Extract the [x, y] coordinate from the center of the cell holding the provided text.  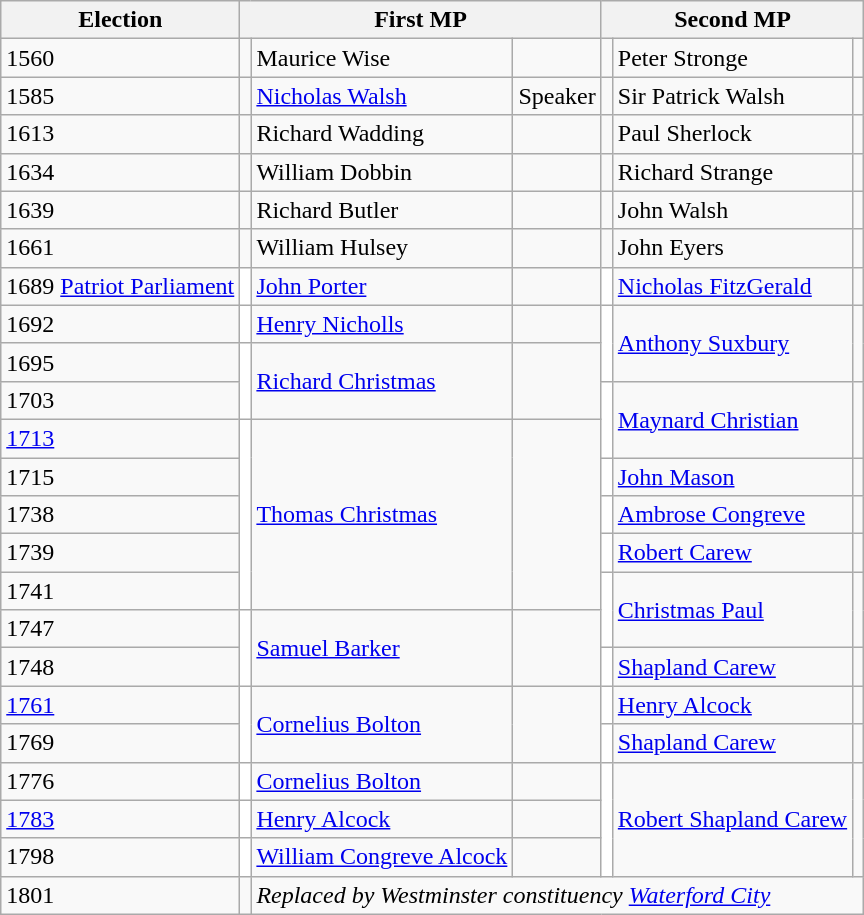
Thomas Christmas [382, 514]
Paul Sherlock [732, 134]
Henry Nicholls [382, 324]
Maurice Wise [382, 58]
Replaced by Westminster constituency Waterford City [558, 895]
1769 [120, 743]
First MP [420, 20]
Second MP [732, 20]
William Congreve Alcock [382, 857]
1783 [120, 819]
1634 [120, 172]
Robert Carew [732, 553]
Speaker [557, 96]
Anthony Suxbury [732, 343]
John Eyers [732, 248]
Maynard Christian [732, 419]
Sir Patrick Walsh [732, 96]
1661 [120, 248]
1747 [120, 629]
1585 [120, 96]
John Mason [732, 477]
John Walsh [732, 210]
1741 [120, 591]
Richard Butler [382, 210]
1739 [120, 553]
Peter Stronge [732, 58]
1801 [120, 895]
Ambrose Congreve [732, 515]
1560 [120, 58]
Robert Shapland Carew [732, 819]
1639 [120, 210]
Richard Strange [732, 172]
1738 [120, 515]
Christmas Paul [732, 610]
Samuel Barker [382, 648]
1692 [120, 324]
1689 Patriot Parliament [120, 286]
Nicholas Walsh [382, 96]
1748 [120, 667]
1703 [120, 400]
John Porter [382, 286]
William Hulsey [382, 248]
1715 [120, 477]
1713 [120, 438]
Richard Wadding [382, 134]
1776 [120, 781]
1613 [120, 134]
Election [120, 20]
William Dobbin [382, 172]
Richard Christmas [382, 381]
1798 [120, 857]
1761 [120, 705]
1695 [120, 362]
Nicholas FitzGerald [732, 286]
